Locate the cell with the specified text and output its [X, Y] center coordinate. 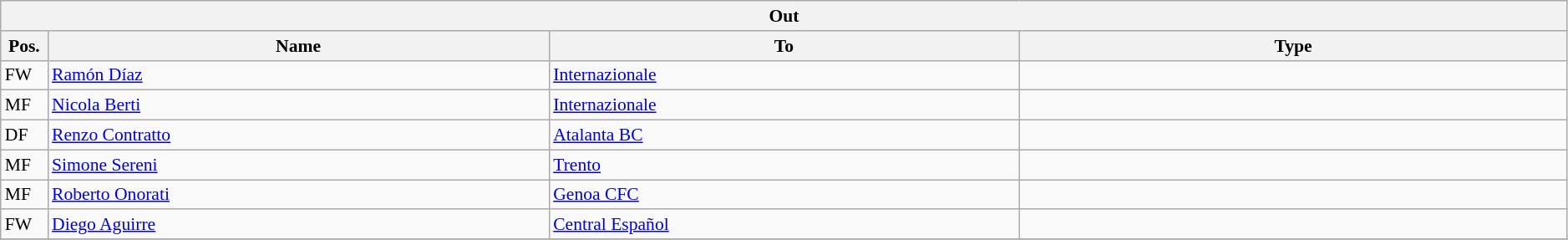
Nicola Berti [298, 105]
Simone Sereni [298, 165]
Atalanta BC [784, 135]
Pos. [24, 46]
Central Español [784, 225]
Genoa CFC [784, 195]
Renzo Contratto [298, 135]
Diego Aguirre [298, 225]
Name [298, 46]
To [784, 46]
Ramón Díaz [298, 75]
Trento [784, 165]
Roberto Onorati [298, 195]
DF [24, 135]
Type [1293, 46]
Out [784, 16]
